Pinpoint the cell where the given text exists, returning its [X, Y] midpoint coordinate. 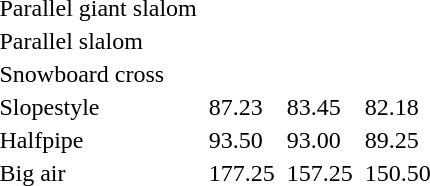
87.23 [242, 107]
83.45 [320, 107]
93.50 [242, 140]
93.00 [320, 140]
